Determine the [x, y] coordinate at the center of the cell enclosing the given text.  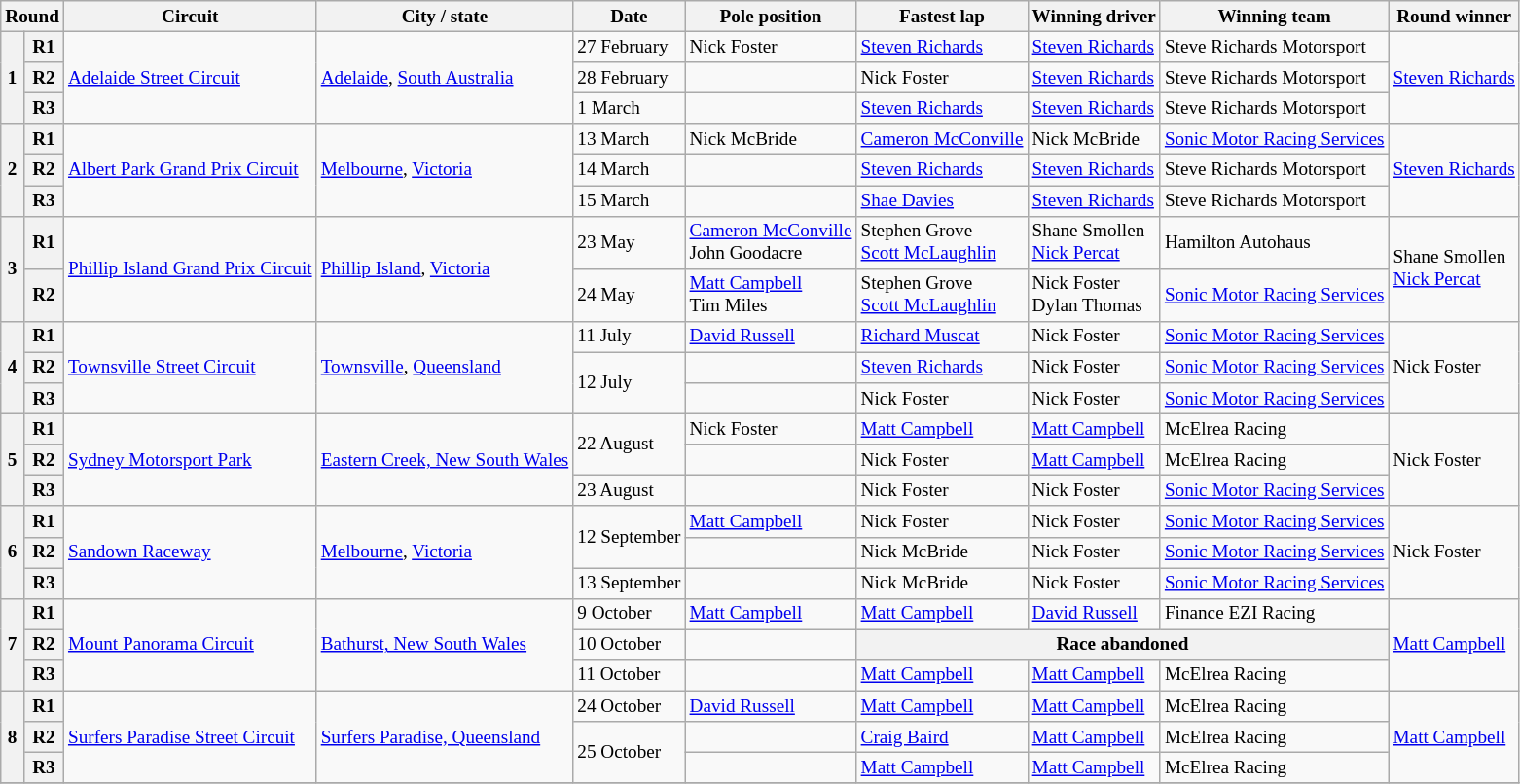
Bathurst, New South Wales [445, 644]
3 [13, 268]
27 February [629, 47]
Adelaide Street Circuit [190, 78]
Adelaide, South Australia [445, 78]
6 [13, 552]
Winning driver [1094, 17]
14 March [629, 170]
Townsville Street Circuit [190, 368]
12 July [629, 383]
24 May [629, 295]
25 October [629, 753]
Cameron McConville [942, 139]
23 August [629, 491]
1 [13, 78]
Hamilton Autohaus [1275, 242]
13 March [629, 139]
1 March [629, 108]
Surfers Paradise Street Circuit [190, 737]
9 October [629, 614]
Mount Panorama Circuit [190, 644]
Sydney Motorsport Park [190, 459]
2 [13, 169]
Circuit [190, 17]
Finance EZI Racing [1275, 614]
Nick Foster Dylan Thomas [1094, 295]
4 [13, 368]
8 [13, 737]
12 September [629, 537]
10 October [629, 645]
Shae Davies [942, 200]
Sandown Raceway [190, 552]
Surfers Paradise, Queensland [445, 737]
24 October [629, 706]
5 [13, 459]
28 February [629, 78]
23 May [629, 242]
22 August [629, 444]
Date [629, 17]
Townsville, Queensland [445, 368]
Round [33, 17]
Richard Muscat [942, 337]
Eastern Creek, New South Wales [445, 459]
Matt Campbell Tim Miles [771, 295]
Phillip Island Grand Prix Circuit [190, 268]
Round winner [1454, 17]
13 September [629, 583]
Phillip Island, Victoria [445, 268]
Craig Baird [942, 737]
Cameron McConville John Goodacre [771, 242]
11 July [629, 337]
11 October [629, 675]
Race abandoned [1123, 645]
Albert Park Grand Prix Circuit [190, 169]
15 March [629, 200]
Pole position [771, 17]
City / state [445, 17]
Fastest lap [942, 17]
Winning team [1275, 17]
7 [13, 644]
